Output the [X, Y] coordinate of the center of the cell containing the given text.  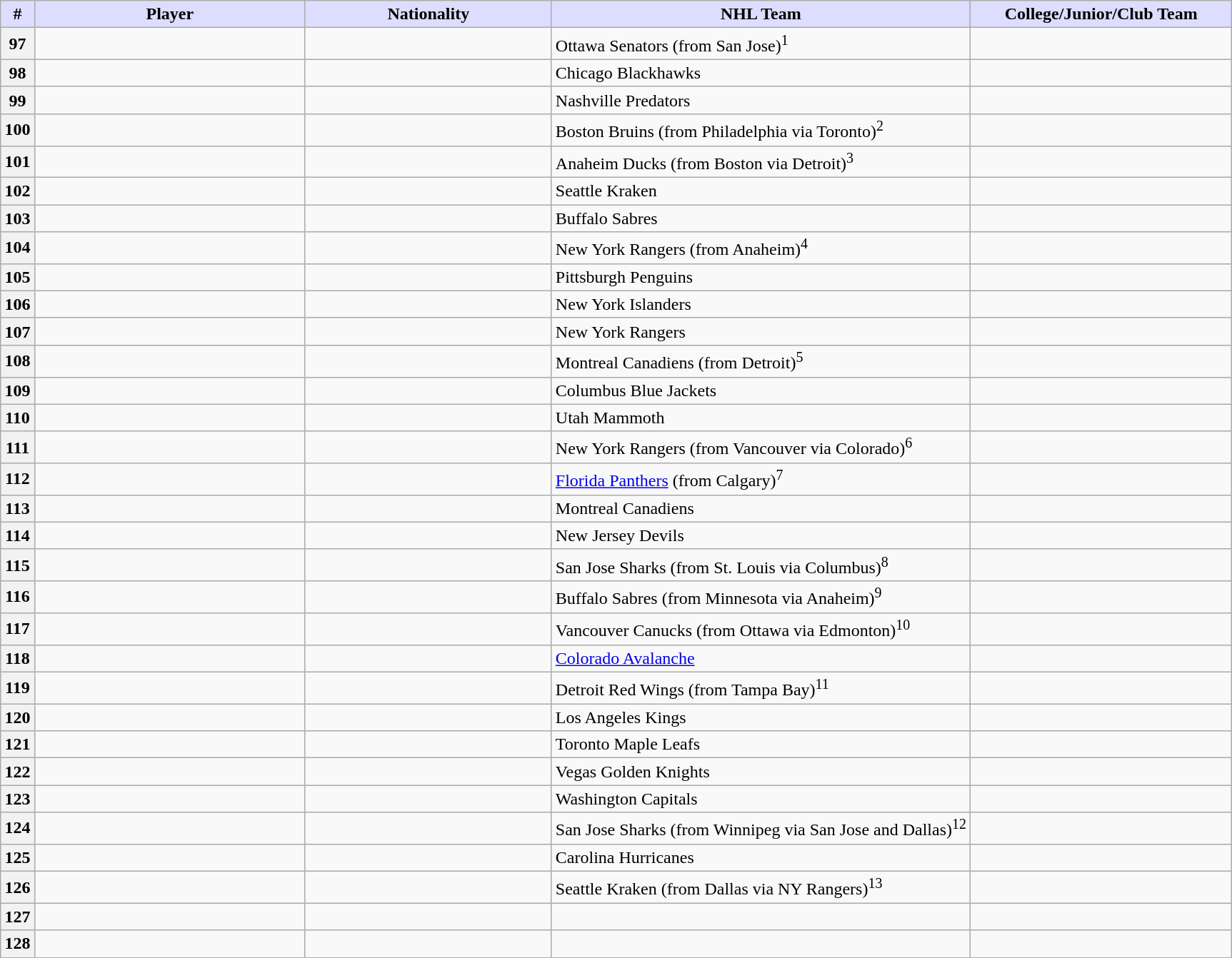
Vegas Golden Knights [761, 772]
107 [17, 331]
104 [17, 248]
Nashville Predators [761, 100]
106 [17, 304]
128 [17, 944]
Carolina Hurricanes [761, 857]
119 [17, 688]
Toronto Maple Leafs [761, 745]
123 [17, 799]
Chicago Blackhawks [761, 73]
111 [17, 447]
Los Angeles Kings [761, 717]
Boston Bruins (from Philadelphia via Toronto)2 [761, 130]
127 [17, 917]
Florida Panthers (from Calgary)7 [761, 480]
120 [17, 717]
College/Junior/Club Team [1101, 14]
124 [17, 828]
NHL Team [761, 14]
Colorado Avalanche [761, 658]
San Jose Sharks (from Winnipeg via San Jose and Dallas)12 [761, 828]
109 [17, 390]
117 [17, 628]
# [17, 14]
New York Rangers (from Anaheim)4 [761, 248]
126 [17, 888]
125 [17, 857]
110 [17, 418]
112 [17, 480]
122 [17, 772]
Montreal Canadiens (from Detroit)5 [761, 361]
Detroit Red Wings (from Tampa Bay)11 [761, 688]
98 [17, 73]
116 [17, 597]
97 [17, 44]
118 [17, 658]
Nationality [429, 14]
114 [17, 535]
99 [17, 100]
Buffalo Sabres [761, 218]
Columbus Blue Jackets [761, 390]
108 [17, 361]
Washington Capitals [761, 799]
Seattle Kraken (from Dallas via NY Rangers)13 [761, 888]
Utah Mammoth [761, 418]
New York Rangers [761, 331]
113 [17, 508]
New York Rangers (from Vancouver via Colorado)6 [761, 447]
New Jersey Devils [761, 535]
102 [17, 191]
Buffalo Sabres (from Minnesota via Anaheim)9 [761, 597]
105 [17, 277]
Ottawa Senators (from San Jose)1 [761, 44]
103 [17, 218]
Seattle Kraken [761, 191]
San Jose Sharks (from St. Louis via Columbus)8 [761, 565]
115 [17, 565]
Montreal Canadiens [761, 508]
Pittsburgh Penguins [761, 277]
121 [17, 745]
New York Islanders [761, 304]
100 [17, 130]
101 [17, 161]
Vancouver Canucks (from Ottawa via Edmonton)10 [761, 628]
Anaheim Ducks (from Boston via Detroit)3 [761, 161]
Player [170, 14]
